Provide the (x, y) coordinate of the cell's center where the given text is located.  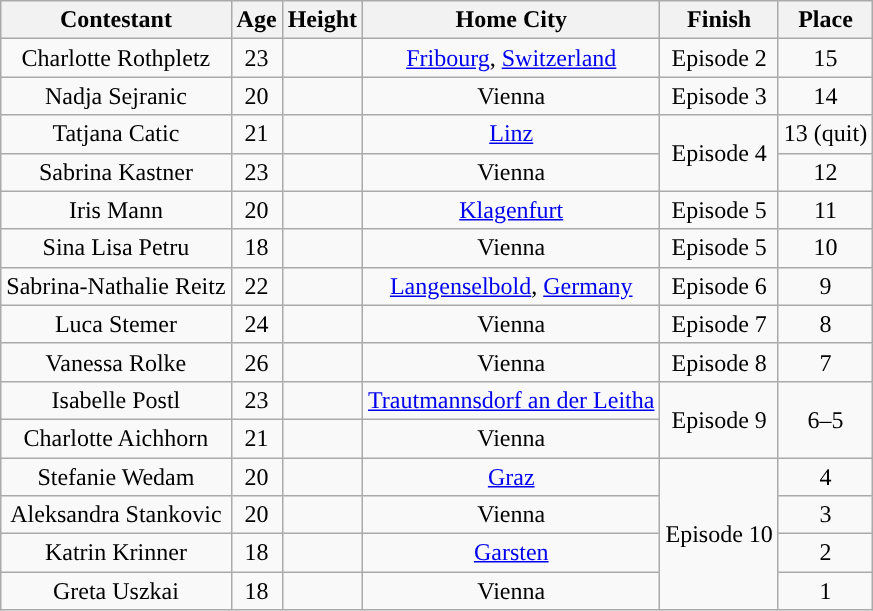
24 (256, 324)
Episode 4 (719, 153)
Age (256, 20)
1 (825, 591)
Home City (512, 20)
Finish (719, 20)
Graz (512, 477)
Episode 9 (719, 419)
Contestant (116, 20)
Linz (512, 134)
8 (825, 324)
2 (825, 553)
Fribourg, Switzerland (512, 58)
Katrin Krinner (116, 553)
9 (825, 286)
10 (825, 248)
3 (825, 515)
15 (825, 58)
Episode 2 (719, 58)
Episode 8 (719, 362)
22 (256, 286)
Klagenfurt (512, 210)
Vanessa Rolke (116, 362)
Place (825, 20)
6–5 (825, 419)
Langenselbold, Germany (512, 286)
Sabrina-Nathalie Reitz (116, 286)
Greta Uszkai (116, 591)
Episode 7 (719, 324)
Garsten (512, 553)
12 (825, 172)
Nadja Sejranic (116, 96)
Sabrina Kastner (116, 172)
Charlotte Aichhorn (116, 438)
11 (825, 210)
Tatjana Catic (116, 134)
Stefanie Wedam (116, 477)
Charlotte Rothpletz (116, 58)
Trautmannsdorf an der Leitha (512, 400)
7 (825, 362)
Sina Lisa Petru (116, 248)
13 (quit) (825, 134)
Luca Stemer (116, 324)
14 (825, 96)
Height (322, 20)
26 (256, 362)
Episode 10 (719, 534)
Iris Mann (116, 210)
4 (825, 477)
Episode 3 (719, 96)
Aleksandra Stankovic (116, 515)
Episode 6 (719, 286)
Isabelle Postl (116, 400)
